Scan for the cell matching the given text and deliver its (X, Y) coordinate at center. 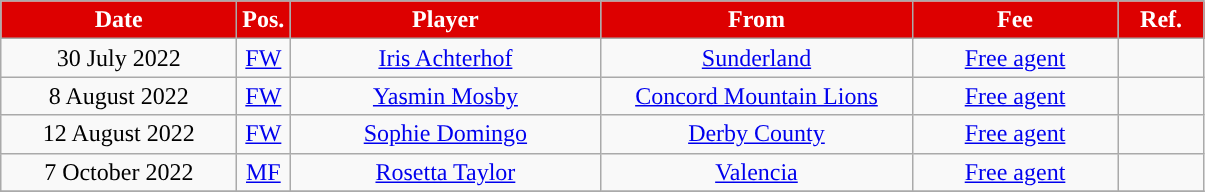
Date (119, 20)
Pos. (264, 20)
Yasmin Mosby (446, 96)
Derby County (756, 134)
Iris Achterhof (446, 58)
Fee (1015, 20)
Valencia (756, 172)
MF (264, 172)
Concord Mountain Lions (756, 96)
From (756, 20)
Rosetta Taylor (446, 172)
Player (446, 20)
Ref. (1161, 20)
8 August 2022 (119, 96)
30 July 2022 (119, 58)
12 August 2022 (119, 134)
Sophie Domingo (446, 134)
7 October 2022 (119, 172)
Sunderland (756, 58)
